Determine the [X, Y] coordinate at the center of the cell enclosing the given text.  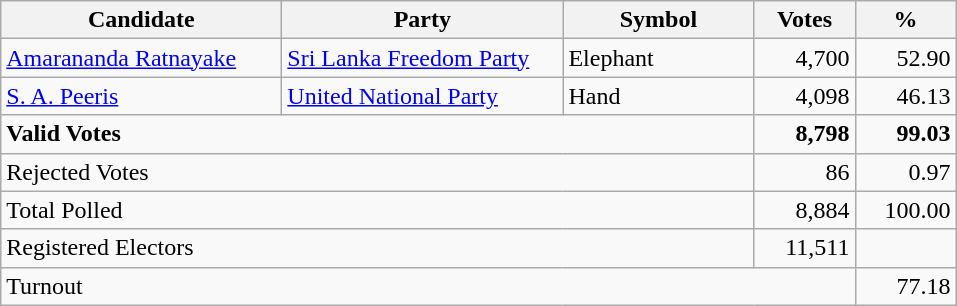
Candidate [142, 20]
Elephant [658, 58]
99.03 [906, 134]
8,884 [804, 210]
4,700 [804, 58]
United National Party [422, 96]
Rejected Votes [378, 172]
Party [422, 20]
100.00 [906, 210]
Turnout [428, 286]
% [906, 20]
46.13 [906, 96]
52.90 [906, 58]
77.18 [906, 286]
86 [804, 172]
Total Polled [378, 210]
Valid Votes [378, 134]
Symbol [658, 20]
Registered Electors [378, 248]
S. A. Peeris [142, 96]
8,798 [804, 134]
Hand [658, 96]
0.97 [906, 172]
Amarananda Ratnayake [142, 58]
Votes [804, 20]
Sri Lanka Freedom Party [422, 58]
11,511 [804, 248]
4,098 [804, 96]
